Pinpoint the cell where the given text exists, returning its [x, y] midpoint coordinate. 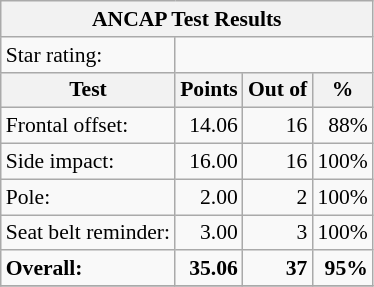
Out of [278, 90]
2 [278, 197]
16.00 [209, 162]
3.00 [209, 233]
35.06 [209, 269]
% [342, 90]
88% [342, 126]
Overall: [88, 269]
Seat belt reminder: [88, 233]
Points [209, 90]
37 [278, 269]
Test [88, 90]
ANCAP Test Results [187, 19]
Pole: [88, 197]
3 [278, 233]
95% [342, 269]
Side impact: [88, 162]
2.00 [209, 197]
Frontal offset: [88, 126]
Star rating: [88, 55]
14.06 [209, 126]
